Detect which cell encompasses the target text, then output its (X, Y) center coordinate. 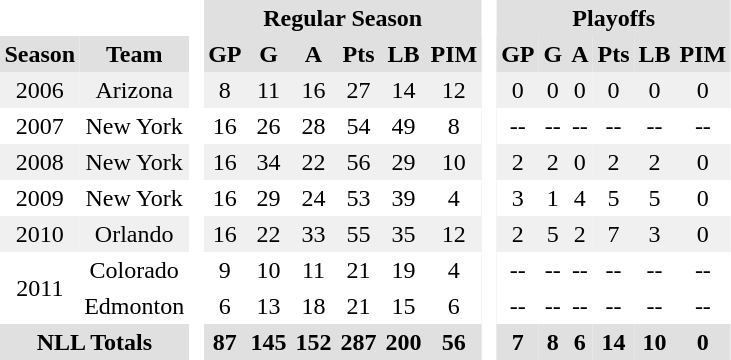
145 (268, 342)
Colorado (134, 270)
27 (358, 90)
34 (268, 162)
2007 (40, 126)
24 (314, 198)
Arizona (134, 90)
NLL Totals (94, 342)
2010 (40, 234)
26 (268, 126)
2006 (40, 90)
28 (314, 126)
53 (358, 198)
Season (40, 54)
2008 (40, 162)
Edmonton (134, 306)
2009 (40, 198)
Orlando (134, 234)
49 (404, 126)
Playoffs (614, 18)
54 (358, 126)
39 (404, 198)
13 (268, 306)
9 (225, 270)
33 (314, 234)
1 (553, 198)
200 (404, 342)
15 (404, 306)
2011 (40, 288)
152 (314, 342)
Regular Season (343, 18)
87 (225, 342)
19 (404, 270)
55 (358, 234)
287 (358, 342)
18 (314, 306)
Team (134, 54)
35 (404, 234)
